Locate the cell with the specified text and output its (x, y) center coordinate. 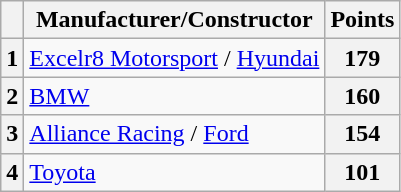
2 (12, 96)
BMW (174, 96)
160 (362, 96)
101 (362, 172)
179 (362, 58)
Toyota (174, 172)
4 (12, 172)
Points (362, 20)
Excelr8 Motorsport / Hyundai (174, 58)
154 (362, 134)
3 (12, 134)
Manufacturer/Constructor (174, 20)
Alliance Racing / Ford (174, 134)
1 (12, 58)
